From the cell containing the given text, extract its center point as (x, y) coordinate. 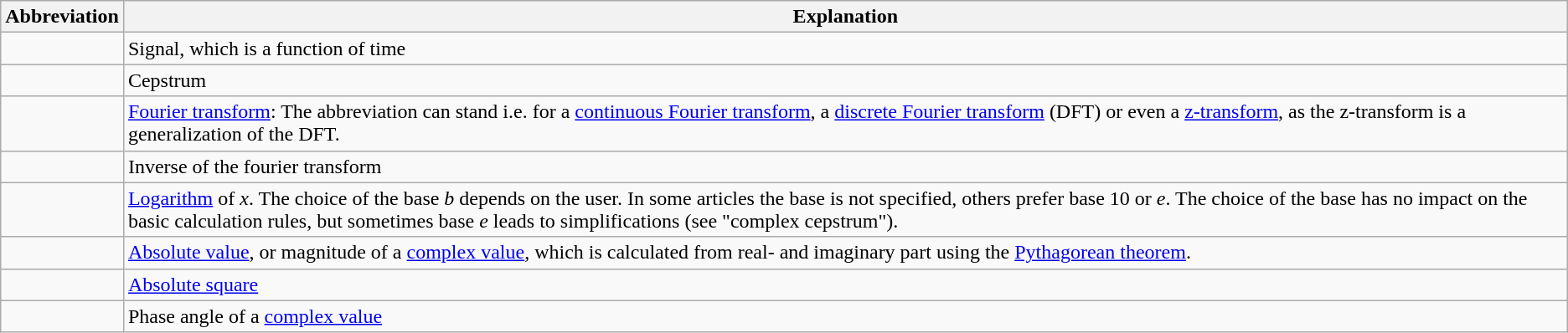
Absolute value, or magnitude of a complex value, which is calculated from real- and imaginary part using the Pythagorean theorem. (845, 253)
Absolute square (845, 284)
Signal, which is a function of time (845, 49)
Phase angle of a complex value (845, 316)
Explanation (845, 17)
Cepstrum (845, 80)
Inverse of the fourier transform (845, 166)
Abbreviation (62, 17)
